Locate the cell with the specified text and output its [x, y] center coordinate. 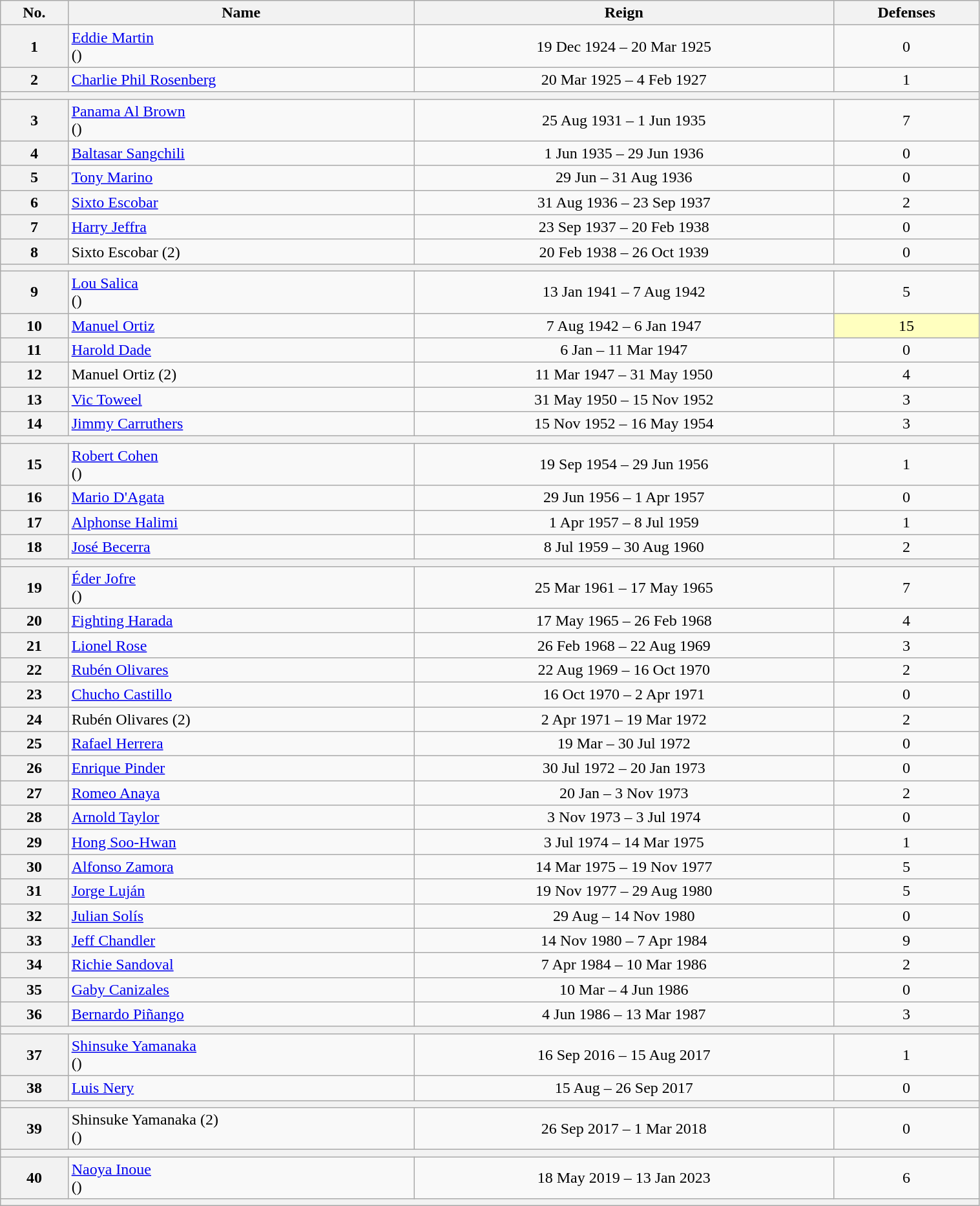
Panama Al Brown() [241, 120]
Charlie Phil Rosenberg [241, 79]
Romeo Anaya [241, 793]
25 [34, 744]
Robert Cohen() [241, 464]
29 Jun – 31 Aug 1936 [624, 178]
16 Oct 1970 – 2 Apr 1971 [624, 694]
Sixto Escobar (2) [241, 251]
18 [34, 547]
Eddie Martin() [241, 47]
26 [34, 768]
29 Jun 1956 – 1 Apr 1957 [624, 498]
Lou Salica() [241, 292]
José Becerra [241, 547]
33 [34, 940]
15 Nov 1952 – 16 May 1954 [624, 424]
37 [34, 1055]
14 [34, 424]
Bernardo Piñango [241, 1014]
Rubén Olivares [241, 670]
28 [34, 818]
4 Jun 1986 – 13 Mar 1987 [624, 1014]
Hong Soo-Hwan [241, 842]
Alfonso Zamora [241, 867]
36 [34, 1014]
Gaby Canizales [241, 989]
30 [34, 867]
35 [34, 989]
13 [34, 399]
Tony Marino [241, 178]
Baltasar Sangchili [241, 153]
19 Nov 1977 – 29 Aug 1980 [624, 891]
13 Jan 1941 – 7 Aug 1942 [624, 292]
31 [34, 891]
26 Sep 2017 – 1 Mar 2018 [624, 1128]
8 Jul 1959 – 30 Aug 1960 [624, 547]
Alphonse Halimi [241, 522]
Jimmy Carruthers [241, 424]
6 Jan – 11 Mar 1947 [624, 350]
11 [34, 350]
25 Mar 1961 – 17 May 1965 [624, 587]
19 Sep 1954 – 29 Jun 1956 [624, 464]
3 Jul 1974 – 14 Mar 1975 [624, 842]
Jorge Luján [241, 891]
17 May 1965 – 26 Feb 1968 [624, 620]
Chucho Castillo [241, 694]
29 [34, 842]
7 Apr 1984 – 10 Mar 1986 [624, 965]
Arnold Taylor [241, 818]
Jeff Chandler [241, 940]
Vic Toweel [241, 399]
Manuel Ortiz (2) [241, 375]
Defenses [906, 13]
25 Aug 1931 – 1 Jun 1935 [624, 120]
23 Sep 1937 – 20 Feb 1938 [624, 227]
Fighting Harada [241, 620]
Rafael Herrera [241, 744]
Julian Solís [241, 916]
7 Aug 1942 – 6 Jan 1947 [624, 325]
27 [34, 793]
14 Mar 1975 – 19 Nov 1977 [624, 867]
31 May 1950 – 15 Nov 1952 [624, 399]
Lionel Rose [241, 645]
8 [34, 251]
Mario D'Agata [241, 498]
12 [34, 375]
39 [34, 1128]
Shinsuke Yamanaka() [241, 1055]
15 Aug – 26 Sep 2017 [624, 1088]
24 [34, 719]
26 Feb 1968 – 22 Aug 1969 [624, 645]
19 Mar – 30 Jul 1972 [624, 744]
Enrique Pinder [241, 768]
Shinsuke Yamanaka (2)() [241, 1128]
16 Sep 2016 – 15 Aug 2017 [624, 1055]
19 [34, 587]
19 Dec 1924 – 20 Mar 1925 [624, 47]
21 [34, 645]
Manuel Ortiz [241, 325]
16 [34, 498]
22 Aug 1969 – 16 Oct 1970 [624, 670]
Sixto Escobar [241, 202]
1 Apr 1957 – 8 Jul 1959 [624, 522]
20 [34, 620]
14 Nov 1980 – 7 Apr 1984 [624, 940]
2 Apr 1971 – 19 Mar 1972 [624, 719]
10 Mar – 4 Jun 1986 [624, 989]
No. [34, 13]
Harold Dade [241, 350]
Rubén Olivares (2) [241, 719]
38 [34, 1088]
17 [34, 522]
20 Feb 1938 – 26 Oct 1939 [624, 251]
Luis Nery [241, 1088]
18 May 2019 – 13 Jan 2023 [624, 1178]
20 Jan – 3 Nov 1973 [624, 793]
40 [34, 1178]
20 Mar 1925 – 4 Feb 1927 [624, 79]
32 [34, 916]
Name [241, 13]
30 Jul 1972 – 20 Jan 1973 [624, 768]
29 Aug – 14 Nov 1980 [624, 916]
Éder Jofre() [241, 587]
22 [34, 670]
31 Aug 1936 – 23 Sep 1937 [624, 202]
Richie Sandoval [241, 965]
1 Jun 1935 – 29 Jun 1936 [624, 153]
3 Nov 1973 – 3 Jul 1974 [624, 818]
Harry Jeffra [241, 227]
34 [34, 965]
23 [34, 694]
10 [34, 325]
Reign [624, 13]
11 Mar 1947 – 31 May 1950 [624, 375]
Naoya Inoue() [241, 1178]
